Output the (x, y) coordinate of the center of the cell containing the given text.  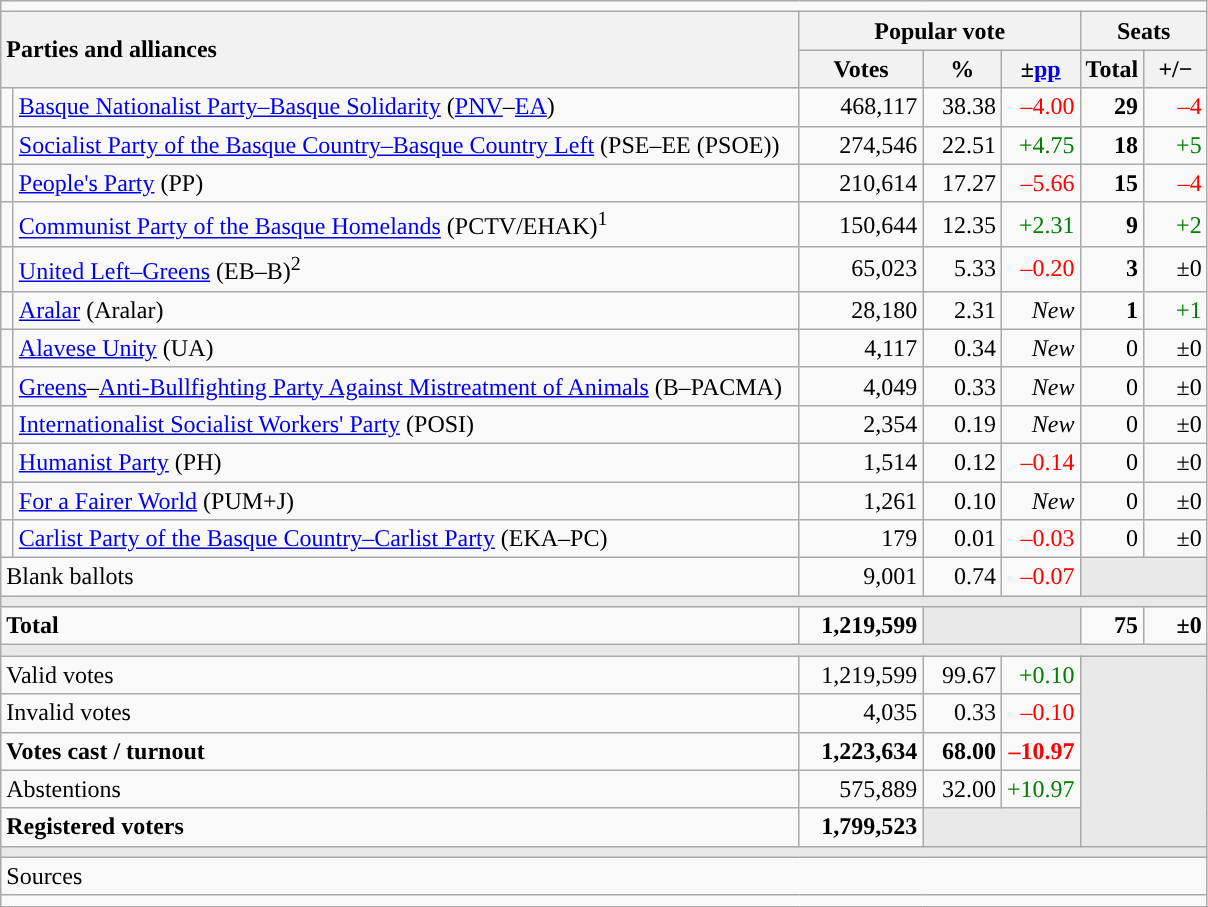
2,354 (861, 424)
68.00 (962, 751)
Greens–Anti-Bullfighting Party Against Mistreatment of Animals (B–PACMA) (406, 386)
65,023 (861, 270)
Abstentions (400, 789)
4,035 (861, 713)
Carlist Party of the Basque Country–Carlist Party (EKA–PC) (406, 539)
12.35 (962, 224)
–5.66 (1040, 183)
99.67 (962, 675)
575,889 (861, 789)
150,644 (861, 224)
Humanist Party (PH) (406, 462)
38.38 (962, 107)
For a Fairer World (PUM+J) (406, 501)
+10.97 (1040, 789)
+/− (1176, 69)
–0.14 (1040, 462)
–10.97 (1040, 751)
–0.07 (1040, 577)
22.51 (962, 145)
Votes cast / turnout (400, 751)
1,223,634 (861, 751)
0.19 (962, 424)
32.00 (962, 789)
+2.31 (1040, 224)
210,614 (861, 183)
0.12 (962, 462)
–0.10 (1040, 713)
15 (1112, 183)
274,546 (861, 145)
0.01 (962, 539)
+5 (1176, 145)
75 (1112, 626)
–0.03 (1040, 539)
18 (1112, 145)
Valid votes (400, 675)
Socialist Party of the Basque Country–Basque Country Left (PSE–EE (PSOE)) (406, 145)
179 (861, 539)
29 (1112, 107)
+1 (1176, 310)
Alavese Unity (UA) (406, 348)
Communist Party of the Basque Homelands (PCTV/EHAK)1 (406, 224)
People's Party (PP) (406, 183)
Aralar (Aralar) (406, 310)
0.10 (962, 501)
Votes (861, 69)
+0.10 (1040, 675)
9,001 (861, 577)
+2 (1176, 224)
17.27 (962, 183)
1,514 (861, 462)
4,049 (861, 386)
4,117 (861, 348)
+4.75 (1040, 145)
0.34 (962, 348)
–0.20 (1040, 270)
0.74 (962, 577)
Parties and alliances (400, 50)
–4.00 (1040, 107)
1,799,523 (861, 827)
5.33 (962, 270)
±pp (1040, 69)
Seats (1144, 31)
Internationalist Socialist Workers' Party (POSI) (406, 424)
468,117 (861, 107)
3 (1112, 270)
Registered voters (400, 827)
28,180 (861, 310)
United Left–Greens (EB–B)2 (406, 270)
2.31 (962, 310)
Basque Nationalist Party–Basque Solidarity (PNV–EA) (406, 107)
Blank ballots (400, 577)
9 (1112, 224)
Popular vote (940, 31)
Invalid votes (400, 713)
1 (1112, 310)
% (962, 69)
Sources (604, 876)
1,261 (861, 501)
